Extract the (X, Y) coordinate from the center of the cell holding the provided text.  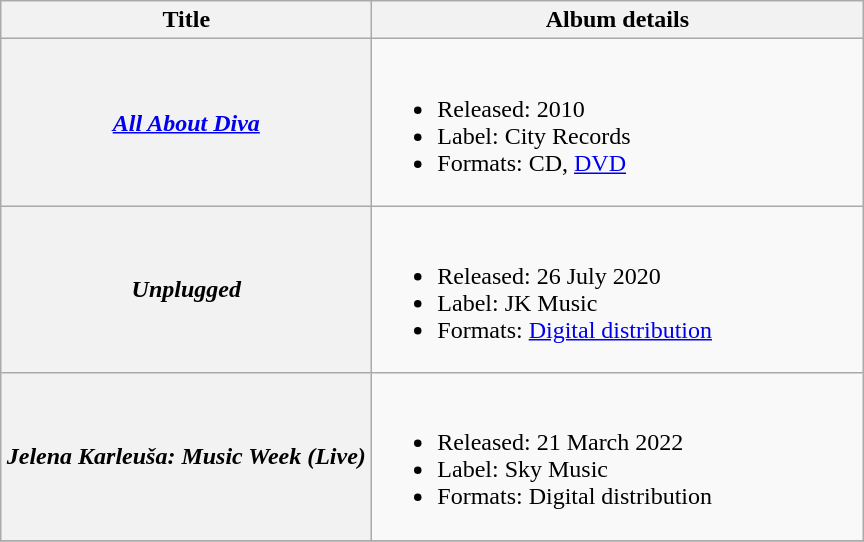
Released: 21 March 2022Label: Sky MusicFormats: Digital distribution (618, 456)
Unplugged (186, 290)
All About Diva (186, 122)
Album details (618, 20)
Released: 2010Label: City RecordsFormats: CD, DVD (618, 122)
Jelena Karleuša: Music Week (Live) (186, 456)
Title (186, 20)
Released: 26 July 2020Label: JK MusicFormats: Digital distribution (618, 290)
